Determine the [x, y] coordinate at the center of the cell enclosing the given text.  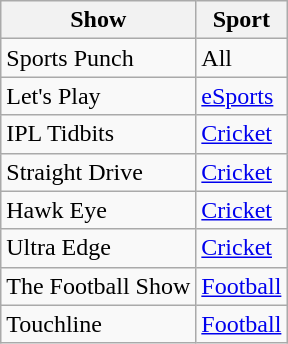
Touchline [98, 324]
Hawk Eye [98, 210]
The Football Show [98, 286]
Sport [242, 20]
Straight Drive [98, 172]
Ultra Edge [98, 248]
Show [98, 20]
Let's Play [98, 96]
IPL Tidbits [98, 134]
eSports [242, 96]
All [242, 58]
Sports Punch [98, 58]
